Find where the given text appears and provide that cell's center as (x, y) coordinate. 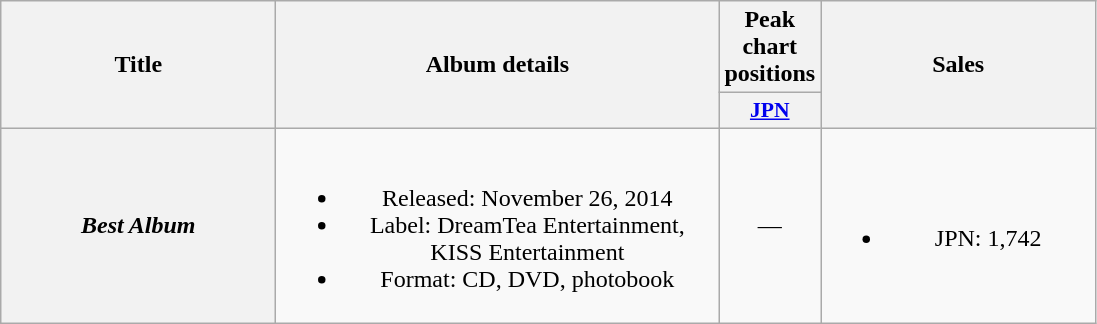
Album details (498, 65)
JPN: 1,742 (958, 225)
Title (138, 65)
Peak chart positions (770, 47)
Sales (958, 65)
Released: November 26, 2014Label: DreamTea Entertainment, KISS EntertainmentFormat: CD, DVD, photobook (498, 225)
Best Album (138, 225)
— (770, 225)
JPN (770, 111)
